Pinpoint the cell where the given text exists, returning its (x, y) midpoint coordinate. 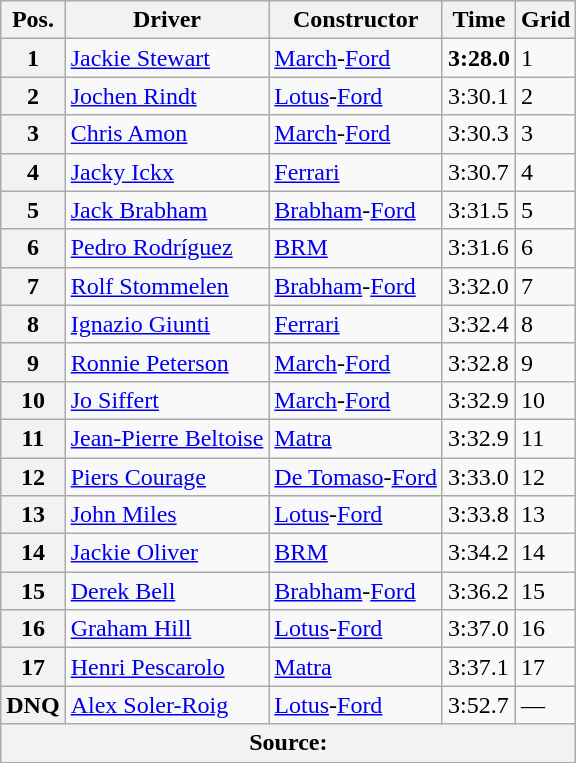
DNQ (33, 705)
3:31.5 (478, 210)
Driver (167, 20)
Chris Amon (167, 134)
3:32.0 (478, 286)
Alex Soler-Roig (167, 705)
Jean-Pierre Beltoise (167, 438)
Rolf Stommelen (167, 286)
Derek Bell (167, 591)
Jo Siffert (167, 400)
Jacky Ickx (167, 172)
Jack Brabham (167, 210)
De Tomaso-Ford (356, 477)
3:37.1 (478, 667)
3:52.7 (478, 705)
Constructor (356, 20)
Time (478, 20)
3:32.8 (478, 362)
— (545, 705)
3:33.0 (478, 477)
3:30.7 (478, 172)
3:34.2 (478, 553)
Piers Courage (167, 477)
Jochen Rindt (167, 96)
3:32.4 (478, 324)
Jackie Stewart (167, 58)
Pos. (33, 20)
Pedro Rodríguez (167, 248)
Henri Pescarolo (167, 667)
John Miles (167, 515)
Jackie Oliver (167, 553)
Graham Hill (167, 629)
3:31.6 (478, 248)
3:36.2 (478, 591)
3:28.0 (478, 58)
3:30.1 (478, 96)
Ignazio Giunti (167, 324)
3:30.3 (478, 134)
Source: (288, 743)
3:37.0 (478, 629)
Ronnie Peterson (167, 362)
3:33.8 (478, 515)
Grid (545, 20)
